Return (x, y) of the center of cell containing provided text 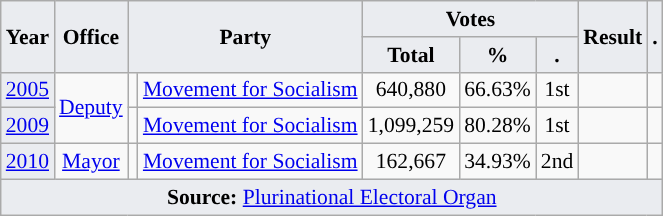
% (498, 55)
Deputy (91, 108)
2005 (28, 90)
Source: Plurinational Electoral Organ (332, 197)
Party (246, 36)
80.28% (498, 126)
Office (91, 36)
Total (411, 55)
1,099,259 (411, 126)
Votes (471, 19)
640,880 (411, 90)
2010 (28, 162)
162,667 (411, 162)
Year (28, 36)
Result (612, 36)
Mayor (91, 162)
34.93% (498, 162)
2009 (28, 126)
66.63% (498, 90)
2nd (558, 162)
